Provide the [x, y] coordinate of the cell's center where the given text is located.  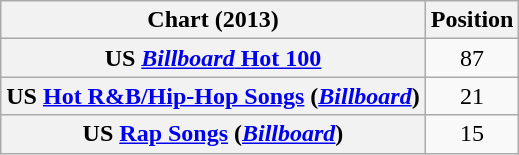
Position [472, 20]
US Rap Songs (Billboard) [213, 134]
Chart (2013) [213, 20]
21 [472, 96]
US Billboard Hot 100 [213, 58]
15 [472, 134]
US Hot R&B/Hip-Hop Songs (Billboard) [213, 96]
87 [472, 58]
